Find where the given text appears and provide that cell's center as (X, Y) coordinate. 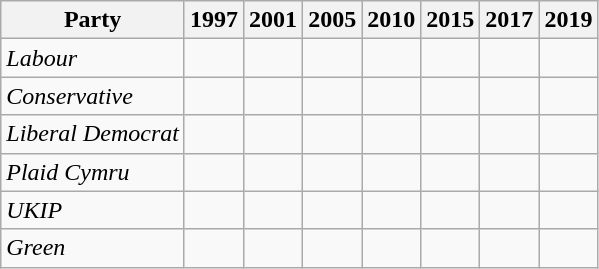
UKIP (93, 210)
2015 (450, 20)
Liberal Democrat (93, 134)
Green (93, 248)
1997 (214, 20)
Party (93, 20)
Conservative (93, 96)
Labour (93, 58)
2010 (392, 20)
Plaid Cymru (93, 172)
2001 (274, 20)
2005 (332, 20)
2019 (568, 20)
2017 (510, 20)
